For the text-containing cell, return its midpoint in [X, Y] coordinate format. 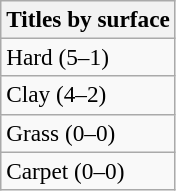
Carpet (0–0) [88, 170]
Hard (5–1) [88, 57]
Grass (0–0) [88, 133]
Clay (4–2) [88, 95]
Titles by surface [88, 19]
